Scan for the cell matching the given text and deliver its (x, y) coordinate at center. 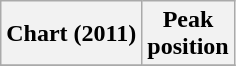
Peakposition (188, 34)
Chart (2011) (72, 34)
